Pinpoint the cell where the given text exists, returning its [X, Y] midpoint coordinate. 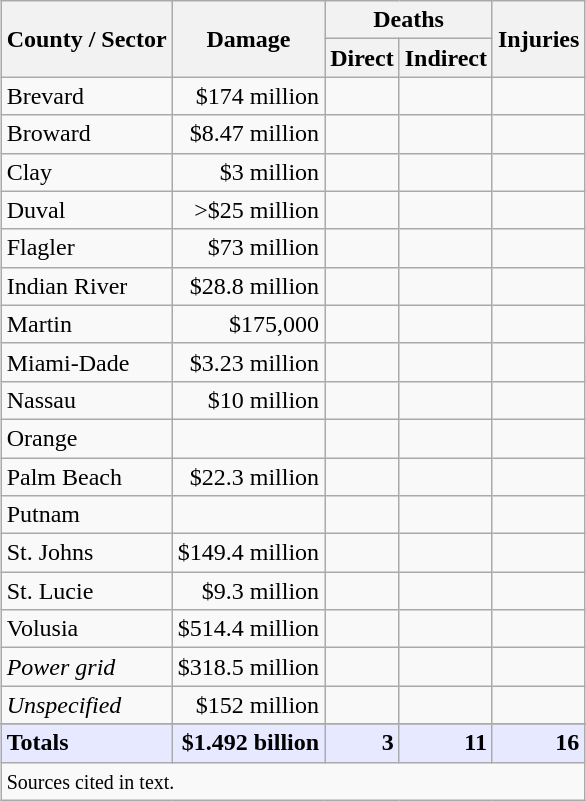
Injuries [538, 39]
St. Johns [86, 553]
Power grid [86, 667]
3 [362, 743]
$73 million [248, 248]
Putnam [86, 515]
$22.3 million [248, 477]
Deaths [409, 20]
Volusia [86, 629]
$9.3 million [248, 591]
$514.4 million [248, 629]
$10 million [248, 400]
16 [538, 743]
Indirect [446, 58]
Orange [86, 438]
$3.23 million [248, 362]
$174 million [248, 96]
>$25 million [248, 210]
$8.47 million [248, 134]
Direct [362, 58]
11 [446, 743]
Sources cited in text. [293, 781]
Totals [86, 743]
Clay [86, 172]
Miami-Dade [86, 362]
$152 million [248, 705]
St. Lucie [86, 591]
$1.492 billion [248, 743]
Broward [86, 134]
$318.5 million [248, 667]
Duval [86, 210]
Brevard [86, 96]
Nassau [86, 400]
Damage [248, 39]
$175,000 [248, 324]
Flagler [86, 248]
Martin [86, 324]
$3 million [248, 172]
Unspecified [86, 705]
$28.8 million [248, 286]
County / Sector [86, 39]
Indian River [86, 286]
$149.4 million [248, 553]
Palm Beach [86, 477]
